Find where the given text appears and provide that cell's center as (X, Y) coordinate. 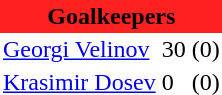
Georgi Velinov (80, 50)
30 (174, 50)
